Determine the [X, Y] coordinate at the center of the cell enclosing the given text.  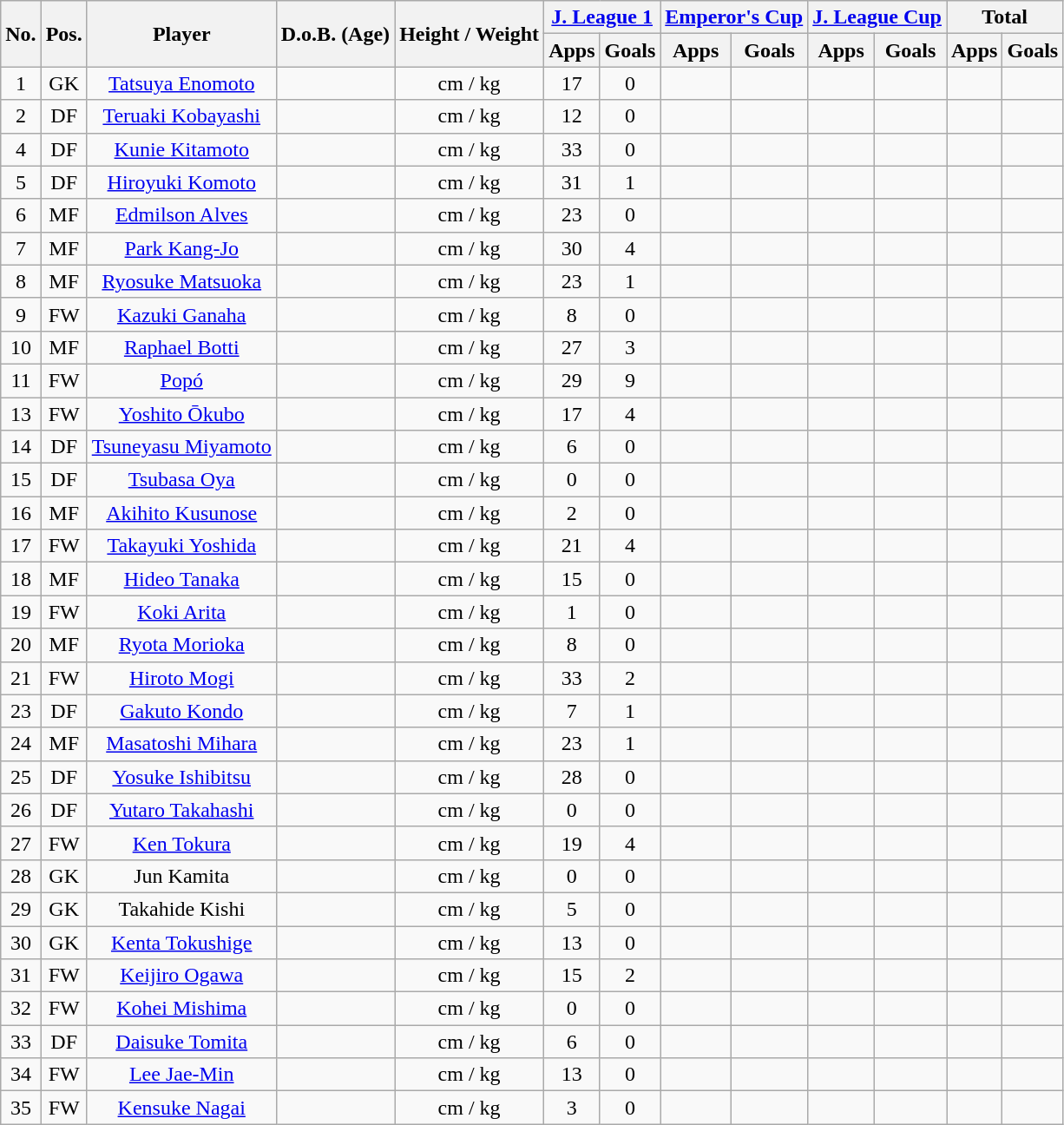
Yoshito Ōkubo [181, 414]
No. [21, 34]
16 [21, 513]
Hideo Tanaka [181, 579]
Koki Arita [181, 612]
Keijiro Ogawa [181, 976]
34 [21, 1075]
D.o.B. (Age) [335, 34]
32 [21, 1009]
Yosuke Ishibitsu [181, 777]
Gakuto Kondo [181, 711]
Ken Tokura [181, 843]
Kohei Mishima [181, 1009]
Pos. [64, 34]
J. League 1 [602, 17]
25 [21, 777]
24 [21, 744]
Park Kang-Jo [181, 248]
Takahide Kishi [181, 909]
Height / Weight [470, 34]
Hiroto Mogi [181, 678]
26 [21, 810]
35 [21, 1108]
Kenta Tokushige [181, 942]
Tatsuya Enomoto [181, 83]
Total [1004, 17]
Kunie Kitamoto [181, 149]
Jun Kamita [181, 876]
Teruaki Kobayashi [181, 116]
18 [21, 579]
J. League Cup [877, 17]
Masatoshi Mihara [181, 744]
Ryota Morioka [181, 645]
Takayuki Yoshida [181, 546]
12 [572, 116]
Lee Jae-Min [181, 1075]
Daisuke Tomita [181, 1042]
20 [21, 645]
Ryosuke Matsuoka [181, 281]
Edmilson Alves [181, 215]
Tsuneyasu Miyamoto [181, 447]
11 [21, 380]
Kensuke Nagai [181, 1108]
14 [21, 447]
Tsubasa Oya [181, 480]
Player [181, 34]
Hiroyuki Komoto [181, 182]
Raphael Botti [181, 347]
Kazuki Ganaha [181, 314]
Yutaro Takahashi [181, 810]
Emperor's Cup [734, 17]
10 [21, 347]
Akihito Kusunose [181, 513]
Popó [181, 380]
